Identify which cell holds the provided text, then report its [x, y] central coordinate. 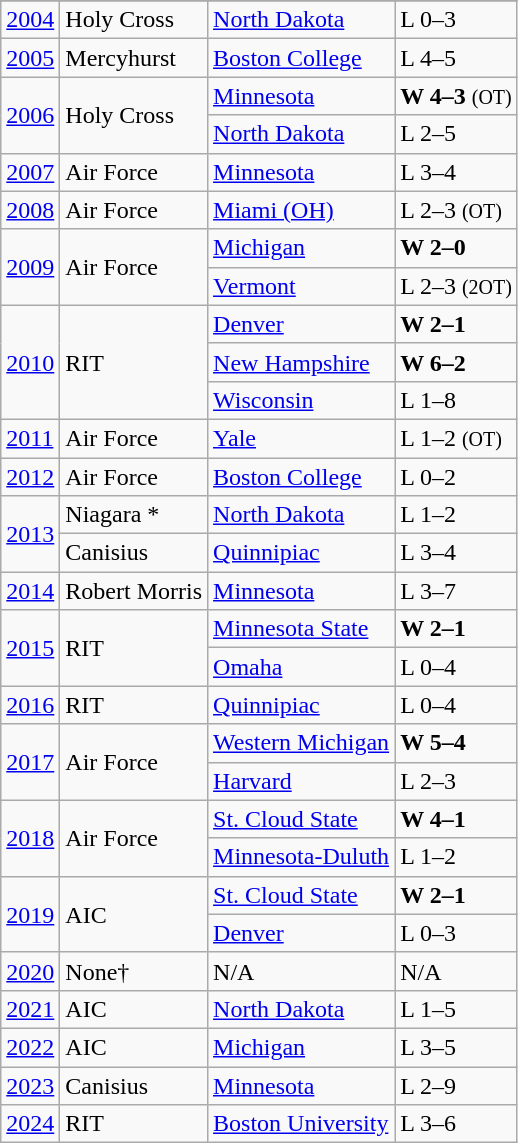
2017 [30, 762]
L 2–3 (OT) [456, 210]
2018 [30, 838]
2006 [30, 115]
L 4–5 [456, 58]
Western Michigan [302, 743]
2021 [30, 1009]
Miami (OH) [302, 210]
2015 [30, 648]
2005 [30, 58]
Boston University [302, 1124]
Robert Morris [134, 591]
Niagara * [134, 515]
L 1–2 (OT) [456, 438]
2010 [30, 362]
L 3–6 [456, 1124]
Wisconsin [302, 400]
L 1–8 [456, 400]
2009 [30, 267]
2007 [30, 172]
L 3–7 [456, 591]
W 6–2 [456, 362]
Minnesota State [302, 629]
2004 [30, 20]
2023 [30, 1085]
L 2–5 [456, 134]
2008 [30, 210]
2022 [30, 1047]
Vermont [302, 286]
2014 [30, 591]
2020 [30, 971]
L 2–3 [456, 781]
2016 [30, 705]
L 2–9 [456, 1085]
L 0–2 [456, 477]
None† [134, 971]
L 2–3 (2OT) [456, 286]
Harvard [302, 781]
2012 [30, 477]
W 4–3 (OT) [456, 96]
2013 [30, 534]
2024 [30, 1124]
Minnesota-Duluth [302, 857]
L 3–5 [456, 1047]
W 5–4 [456, 743]
W 2–0 [456, 248]
2011 [30, 438]
2019 [30, 914]
Mercyhurst [134, 58]
Omaha [302, 667]
Yale [302, 438]
New Hampshire [302, 362]
L 1–5 [456, 1009]
W 4–1 [456, 819]
